From the cell containing the given text, extract its center point as [x, y] coordinate. 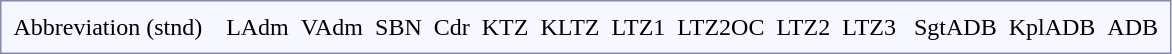
Cdr [452, 27]
LTZ2 [804, 27]
ADB [1133, 27]
KLTZ [570, 27]
LTZ3 [870, 27]
VAdm [332, 27]
KplADB [1052, 27]
LAdm [258, 27]
LTZ1 [638, 27]
SBN [399, 27]
Abbreviation (stnd) [108, 27]
KTZ [505, 27]
LTZ2OC [721, 27]
SgtADB [955, 27]
